Detect which cell encompasses the target text, then output its (x, y) center coordinate. 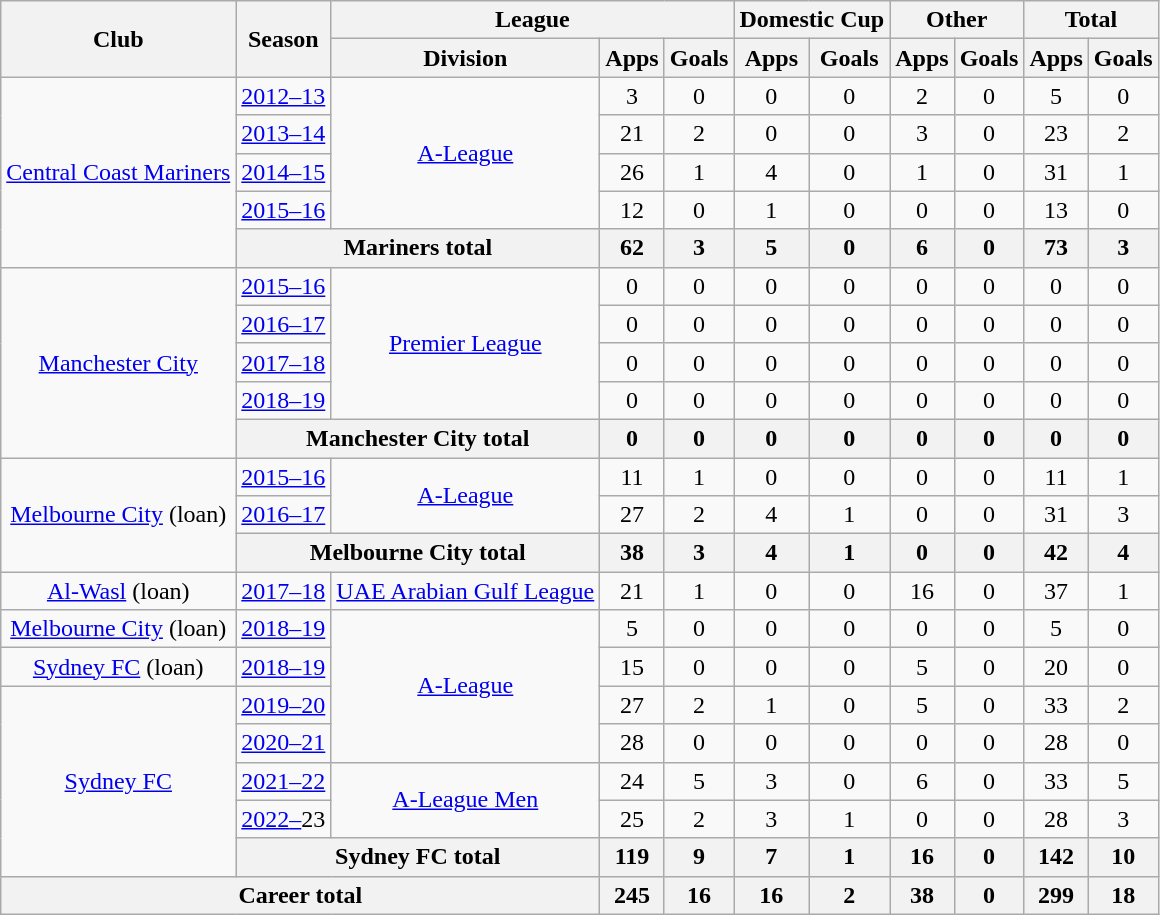
23 (1056, 134)
UAE Arabian Gulf League (466, 591)
Club (118, 39)
Total (1091, 20)
37 (1056, 591)
Sydney FC (loan) (118, 667)
24 (632, 781)
9 (699, 857)
A-League Men (466, 800)
Domestic Cup (812, 20)
2019–20 (284, 705)
26 (632, 172)
62 (632, 248)
25 (632, 819)
Division (466, 58)
2020–21 (284, 743)
12 (632, 210)
2013–14 (284, 134)
Manchester City (118, 362)
Career total (300, 895)
10 (1123, 857)
Premier League (466, 343)
Other (957, 20)
Mariners total (418, 248)
299 (1056, 895)
20 (1056, 667)
73 (1056, 248)
2022–23 (284, 819)
Melbourne City total (418, 553)
Sydney FC (118, 781)
2012–13 (284, 96)
2021–22 (284, 781)
13 (1056, 210)
119 (632, 857)
Central Coast Mariners (118, 172)
42 (1056, 553)
245 (632, 895)
15 (632, 667)
Season (284, 39)
League (532, 20)
Manchester City total (418, 438)
18 (1123, 895)
7 (772, 857)
142 (1056, 857)
Al-Wasl (loan) (118, 591)
2014–15 (284, 172)
Sydney FC total (418, 857)
